Identify which cell holds the provided text, then report its [x, y] central coordinate. 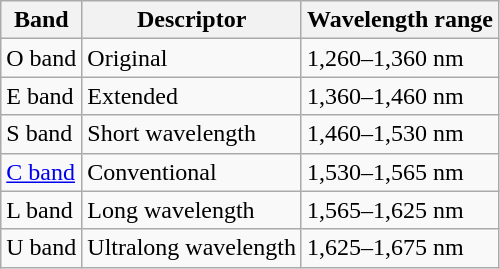
E band [42, 96]
O band [42, 58]
1,565–1,625 nm [400, 210]
C band [42, 172]
1,530–1,565 nm [400, 172]
Band [42, 20]
Descriptor [192, 20]
1,460–1,530 nm [400, 134]
Wavelength range [400, 20]
1,360–1,460 nm [400, 96]
Extended [192, 96]
Conventional [192, 172]
U band [42, 248]
S band [42, 134]
L band [42, 210]
1,625–1,675 nm [400, 248]
Long wavelength [192, 210]
1,260–1,360 nm [400, 58]
Ultralong wavelength [192, 248]
Short wavelength [192, 134]
Original [192, 58]
